Determine the [x, y] coordinate at the center of the cell enclosing the given text.  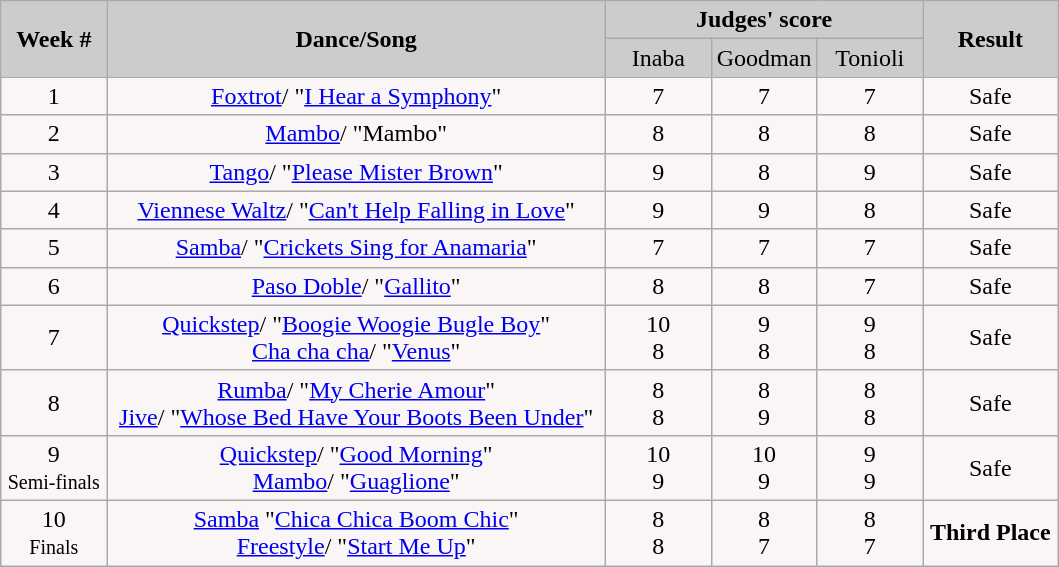
Tonioli [870, 58]
Paso Doble/ "Gallito" [356, 286]
Third Place [990, 532]
5 [54, 248]
3 [54, 172]
2 [54, 134]
1 [54, 96]
Samba/ "Crickets Sing for Anamaria" [356, 248]
Rumba/ "My Cherie Amour"Jive/ "Whose Bed Have Your Boots Been Under" [356, 402]
89 [764, 402]
Mambo/ "Mambo" [356, 134]
Week # [54, 39]
Quickstep/ "Good Morning"Mambo/ "Guaglione" [356, 468]
Tango/ "Please Mister Brown" [356, 172]
99 [870, 468]
Dance/Song [356, 39]
10Finals [54, 532]
Foxtrot/ "I Hear a Symphony" [356, 96]
4 [54, 210]
108 [658, 338]
9Semi-finals [54, 468]
Quickstep/ "Boogie Woogie Bugle Boy"Cha cha cha/ "Venus" [356, 338]
Samba "Chica Chica Boom Chic"Freestyle/ "Start Me Up" [356, 532]
6 [54, 286]
Goodman [764, 58]
Inaba [658, 58]
Result [990, 39]
Viennese Waltz/ "Can't Help Falling in Love" [356, 210]
Judges' score [764, 20]
